Identify which cell holds the provided text, then report its [X, Y] central coordinate. 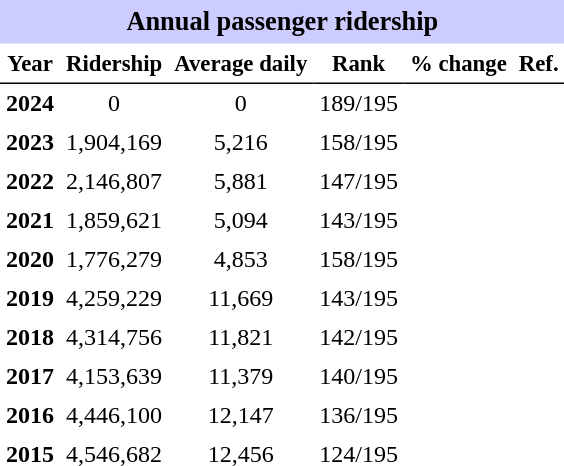
2016 [30, 416]
2021 [30, 220]
4,314,756 [114, 338]
2018 [30, 338]
5,216 [240, 142]
12,147 [240, 416]
11,821 [240, 338]
4,853 [240, 260]
Rank [358, 64]
% change [458, 64]
2022 [30, 182]
147/195 [358, 182]
11,669 [240, 298]
5,881 [240, 182]
2019 [30, 298]
Year [30, 64]
4,259,229 [114, 298]
2,146,807 [114, 182]
1,859,621 [114, 220]
136/195 [358, 416]
140/195 [358, 376]
2024 [30, 104]
4,446,100 [114, 416]
2017 [30, 376]
2020 [30, 260]
Average daily [240, 64]
2023 [30, 142]
Ridership [114, 64]
1,776,279 [114, 260]
4,153,639 [114, 376]
5,094 [240, 220]
11,379 [240, 376]
1,904,169 [114, 142]
189/195 [358, 104]
142/195 [358, 338]
